Find where the given text appears and provide that cell's center as (x, y) coordinate. 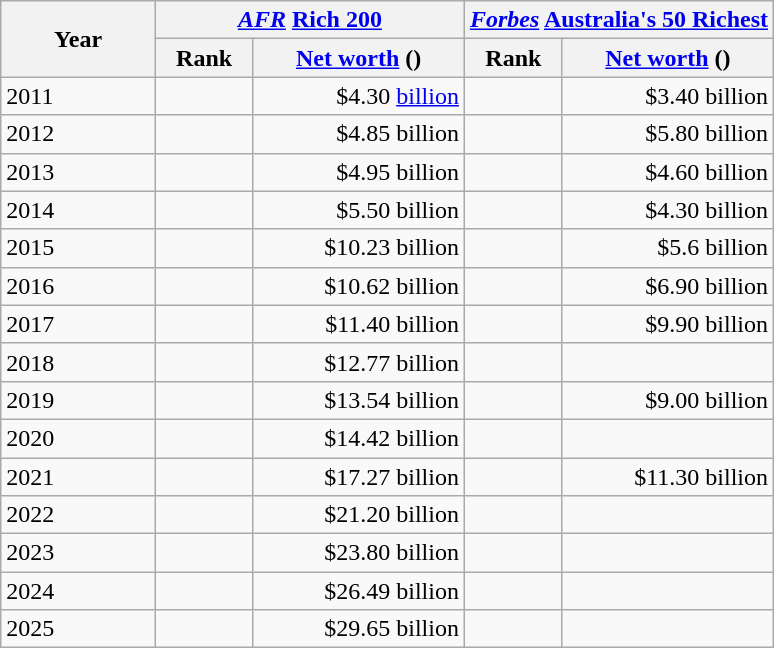
2019 (78, 400)
$10.62 billion (359, 286)
$5.80 billion (668, 134)
$21.20 billion (359, 515)
$5.6 billion (668, 248)
$23.80 billion (359, 553)
$5.50 billion (359, 210)
2022 (78, 515)
$26.49 billion (359, 591)
$4.95 billion (359, 172)
2013 (78, 172)
2023 (78, 553)
2014 (78, 210)
Year (78, 39)
2015 (78, 248)
2016 (78, 286)
$9.90 billion (668, 324)
$4.60 billion (668, 172)
2017 (78, 324)
2012 (78, 134)
2011 (78, 96)
$9.00 billion (668, 400)
$29.65 billion (359, 629)
2018 (78, 362)
AFR Rich 200 (310, 20)
$6.90 billion (668, 286)
2021 (78, 477)
$13.54 billion (359, 400)
Forbes Australia's 50 Richest (618, 20)
2020 (78, 438)
$11.40 billion (359, 324)
$4.85 billion (359, 134)
$14.42 billion (359, 438)
2025 (78, 629)
$17.27 billion (359, 477)
$12.77 billion (359, 362)
$3.40 billion (668, 96)
2024 (78, 591)
$10.23 billion (359, 248)
$11.30 billion (668, 477)
